Return (X, Y) of the center of cell containing provided text 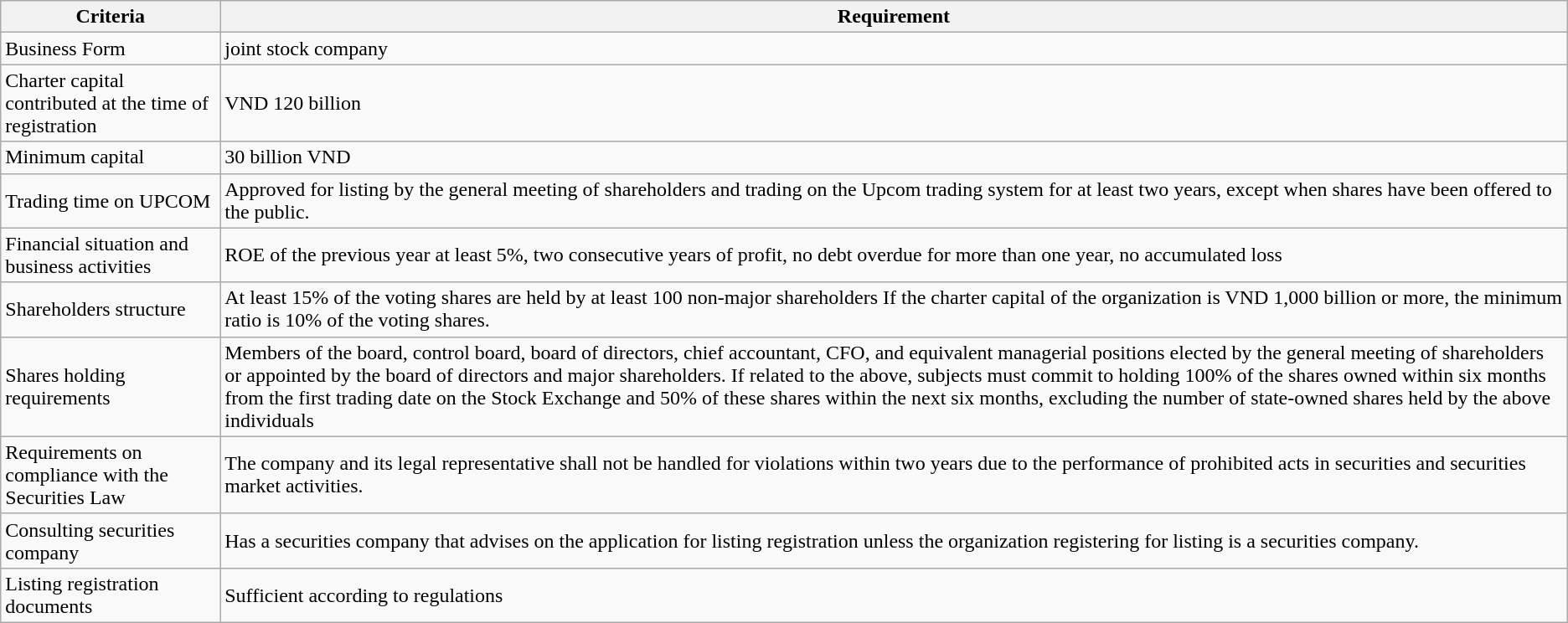
Consulting securities company (111, 541)
Requirement (895, 17)
Criteria (111, 17)
Charter capital contributed at the time of registration (111, 103)
Listing registration documents (111, 595)
Trading time on UPCOM (111, 201)
VND 120 billion (895, 103)
ROE of the previous year at least 5%, two consecutive years of profit, no debt overdue for more than one year, no accumulated loss (895, 255)
Shareholders structure (111, 310)
Financial situation and business activities (111, 255)
Sufficient according to regulations (895, 595)
joint stock company (895, 49)
Requirements on compliance with the Securities Law (111, 475)
Shares holding requirements (111, 387)
30 billion VND (895, 157)
Business Form (111, 49)
Minimum capital (111, 157)
